Find where the given text appears and provide that cell's center as (x, y) coordinate. 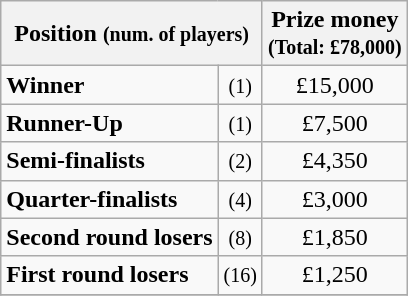
£7,500 (334, 123)
Winner (110, 85)
Semi-finalists (110, 161)
First round losers (110, 275)
£1,850 (334, 237)
(8) (240, 237)
(4) (240, 199)
Quarter-finalists (110, 199)
(16) (240, 275)
£3,000 (334, 199)
£15,000 (334, 85)
(2) (240, 161)
Position (num. of players) (132, 34)
Second round losers (110, 237)
£4,350 (334, 161)
Prize money(Total: £78,000) (334, 34)
£1,250 (334, 275)
Runner-Up (110, 123)
